Find where the given text appears and provide that cell's center as (x, y) coordinate. 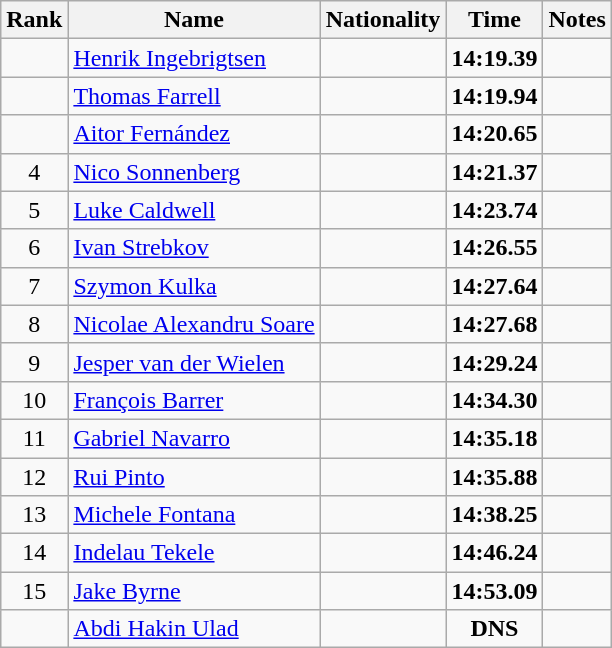
Rui Pinto (194, 477)
14:23.74 (494, 210)
14:53.09 (494, 591)
Abdi Hakin Ulad (194, 629)
14 (34, 553)
14:20.65 (494, 134)
Nico Sonnenberg (194, 172)
8 (34, 324)
14:19.94 (494, 96)
4 (34, 172)
Rank (34, 20)
7 (34, 286)
13 (34, 515)
14:34.30 (494, 400)
Indelau Tekele (194, 553)
12 (34, 477)
Notes (577, 20)
15 (34, 591)
François Barrer (194, 400)
Name (194, 20)
11 (34, 438)
Michele Fontana (194, 515)
Henrik Ingebrigtsen (194, 58)
14:27.64 (494, 286)
DNS (494, 629)
Jake Byrne (194, 591)
Time (494, 20)
5 (34, 210)
Thomas Farrell (194, 96)
Aitor Fernández (194, 134)
Nicolae Alexandru Soare (194, 324)
14:35.18 (494, 438)
14:35.88 (494, 477)
6 (34, 248)
9 (34, 362)
Jesper van der Wielen (194, 362)
Luke Caldwell (194, 210)
14:46.24 (494, 553)
14:27.68 (494, 324)
14:19.39 (494, 58)
10 (34, 400)
14:38.25 (494, 515)
Szymon Kulka (194, 286)
14:26.55 (494, 248)
14:29.24 (494, 362)
14:21.37 (494, 172)
Ivan Strebkov (194, 248)
Nationality (383, 20)
Gabriel Navarro (194, 438)
